Capture the cell that displays the provided text and extract its [x, y] central coordinate. 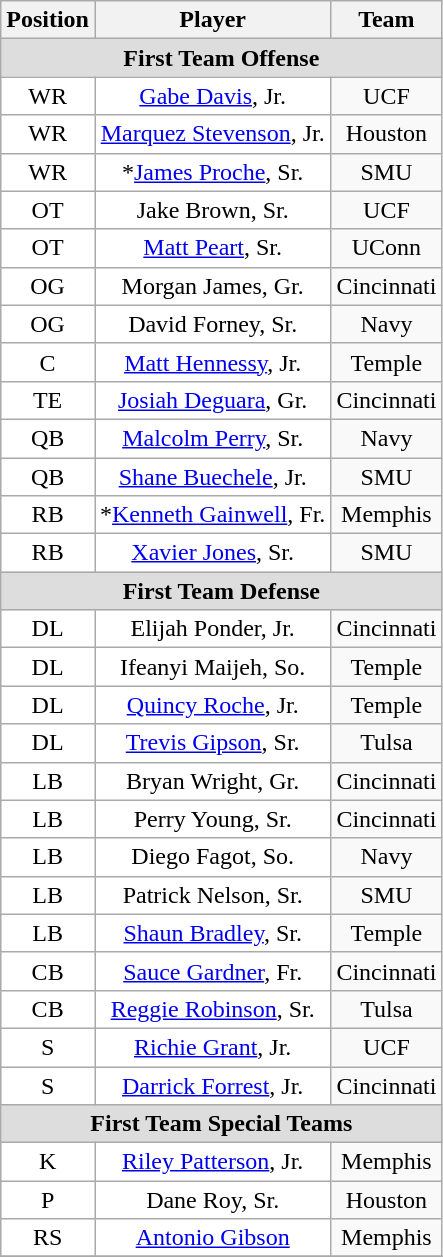
Jake Brown, Sr. [212, 210]
Diego Fagot, So. [212, 857]
Ifeanyi Maijeh, So. [212, 667]
*James Proche, Sr. [212, 172]
P [48, 1200]
Marquez Stevenson, Jr. [212, 134]
Dane Roy, Sr. [212, 1200]
Bryan Wright, Gr. [212, 781]
*Kenneth Gainwell, Fr. [212, 515]
Richie Grant, Jr. [212, 1047]
C [48, 362]
Xavier Jones, Sr. [212, 553]
Shane Buechele, Jr. [212, 477]
Sauce Gardner, Fr. [212, 971]
First Team Offense [222, 58]
Trevis Gipson, Sr. [212, 743]
First Team Special Teams [222, 1124]
Riley Patterson, Jr. [212, 1162]
K [48, 1162]
Josiah Deguara, Gr. [212, 400]
TE [48, 400]
Elijah Ponder, Jr. [212, 629]
Malcolm Perry, Sr. [212, 438]
Matt Hennessy, Jr. [212, 362]
David Forney, Sr. [212, 324]
Player [212, 20]
Perry Young, Sr. [212, 819]
UConn [386, 248]
Morgan James, Gr. [212, 286]
Darrick Forrest, Jr. [212, 1085]
Matt Peart, Sr. [212, 248]
Position [48, 20]
Gabe Davis, Jr. [212, 96]
Shaun Bradley, Sr. [212, 933]
Quincy Roche, Jr. [212, 705]
Antonio Gibson [212, 1238]
Team [386, 20]
RS [48, 1238]
Patrick Nelson, Sr. [212, 895]
Reggie Robinson, Sr. [212, 1009]
First Team Defense [222, 591]
